Extract the [X, Y] coordinate from the center of the cell holding the provided text.  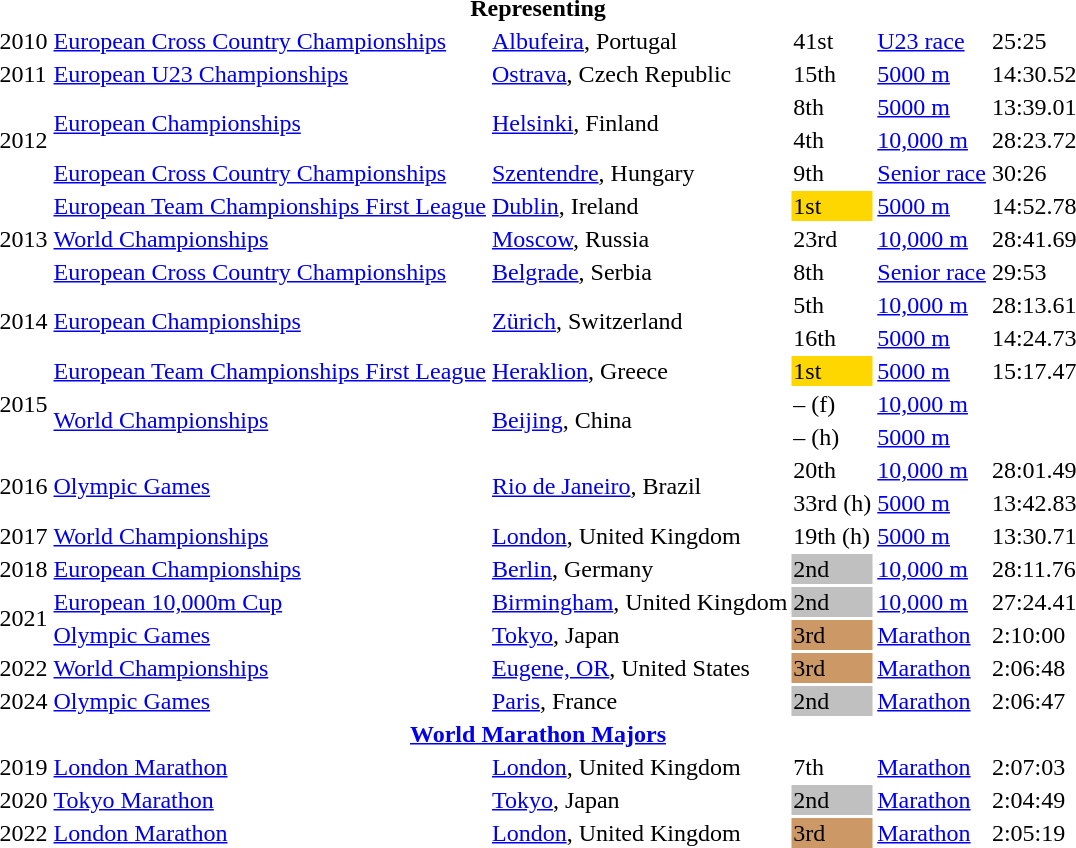
19th (h) [832, 536]
Heraklion, Greece [639, 371]
33rd (h) [832, 503]
Tokyo Marathon [270, 800]
23rd [832, 239]
Rio de Janeiro, Brazil [639, 486]
15th [832, 74]
Ostrava, Czech Republic [639, 74]
16th [832, 338]
Szentendre, Hungary [639, 173]
– (f) [832, 404]
9th [832, 173]
41st [832, 41]
Beijing, China [639, 420]
European U23 Championships [270, 74]
Berlin, Germany [639, 569]
European 10,000m Cup [270, 602]
Paris, France [639, 701]
Belgrade, Serbia [639, 272]
Zürich, Switzerland [639, 322]
7th [832, 767]
Moscow, Russia [639, 239]
Birmingham, United Kingdom [639, 602]
Albufeira, Portugal [639, 41]
U23 race [932, 41]
– (h) [832, 437]
Eugene, OR, United States [639, 668]
4th [832, 140]
20th [832, 470]
Helsinki, Finland [639, 124]
5th [832, 305]
Dublin, Ireland [639, 206]
